Output the [X, Y] coordinate of the center of the cell containing the given text.  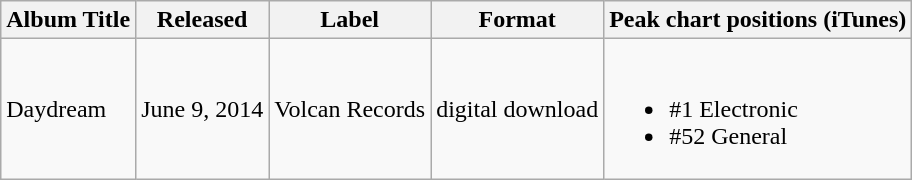
Peak chart positions (iTunes) [758, 20]
Daydream [68, 109]
digital download [518, 109]
#1 Electronic#52 General [758, 109]
Album Title [68, 20]
Released [202, 20]
Format [518, 20]
Volcan Records [350, 109]
Label [350, 20]
June 9, 2014 [202, 109]
